Detect which cell encompasses the target text, then output its (X, Y) center coordinate. 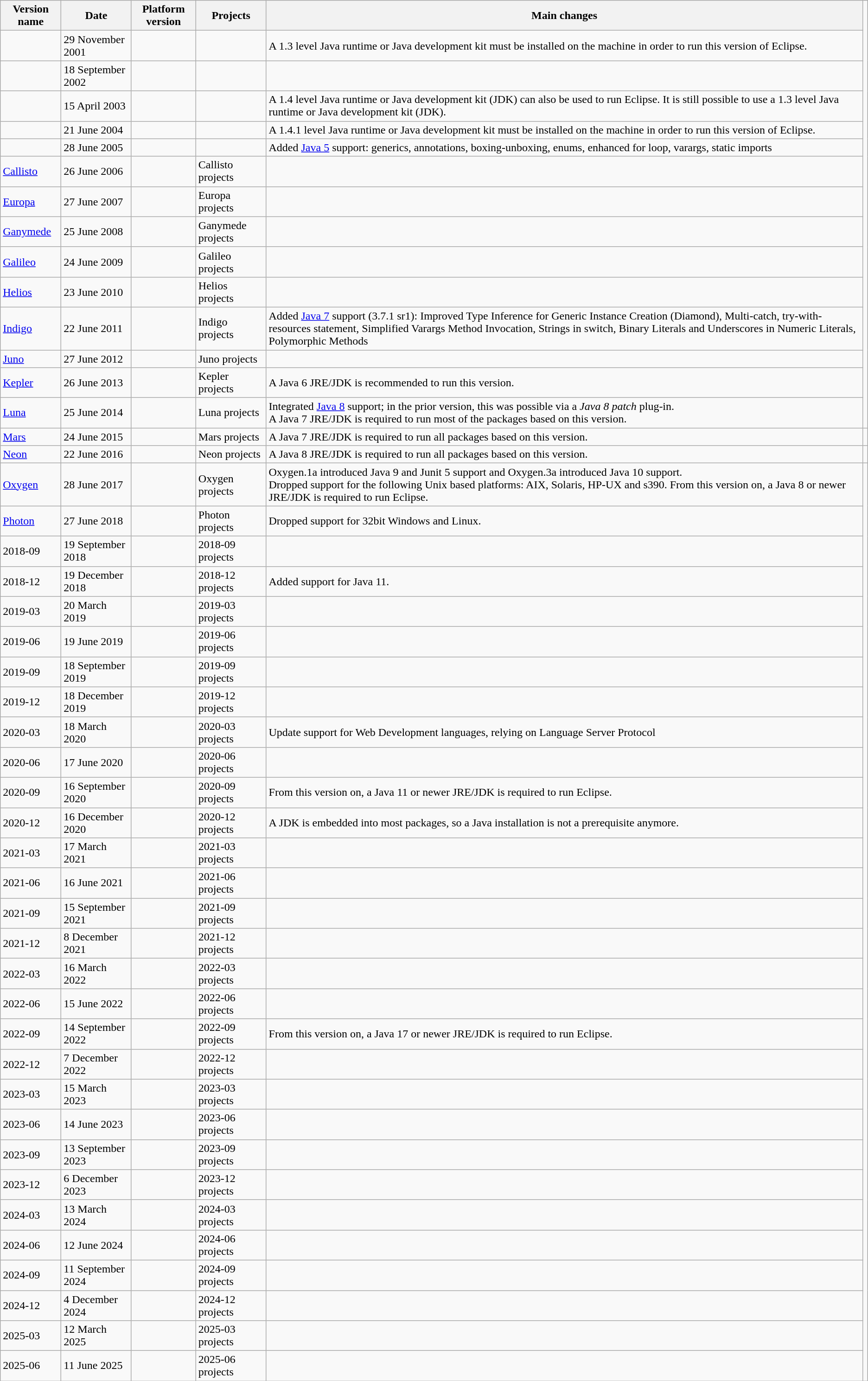
Helios (31, 292)
21 June 2004 (96, 130)
2023-06 projects (231, 1124)
Neon projects (231, 454)
2022-06 (31, 1004)
Galileo projects (231, 262)
From this version on, a Java 17 or newer JRE/JDK is required to run Eclipse. (564, 1034)
Callisto (31, 172)
Platform version (163, 16)
Added Java 5 support: generics, annotations, boxing-unboxing, enums, enhanced for loop, varargs, static imports (564, 147)
2018-09 projects (231, 551)
2020-12 projects (231, 823)
2022-03 projects (231, 974)
28 June 2017 (96, 485)
Helios projects (231, 292)
27 June 2007 (96, 201)
Oxygen (31, 485)
2018-12 (31, 582)
28 June 2005 (96, 147)
2019-03 (31, 611)
24 June 2009 (96, 262)
2023-03 (31, 1094)
2020-06 projects (231, 762)
Mars (31, 437)
2021-12 projects (231, 943)
2025-06 (31, 1366)
Version name (31, 16)
Luna (31, 413)
Kepler (31, 383)
A Java 6 JRE/JDK is recommended to run this version. (564, 383)
13 September 2023 (96, 1155)
19 December 2018 (96, 582)
2024-06 (31, 1245)
2025-06 projects (231, 1366)
Photon (31, 521)
Indigo projects (231, 328)
Juno (31, 358)
8 December 2021 (96, 943)
26 June 2013 (96, 383)
25 June 2014 (96, 413)
16 June 2021 (96, 883)
Mars projects (231, 437)
Ganymede (31, 232)
2024-03 (31, 1215)
2019-09 (31, 671)
2020-12 (31, 823)
18 December 2019 (96, 702)
2023-12 projects (231, 1184)
2019-06 (31, 642)
2021-12 (31, 943)
16 March 2022 (96, 974)
2020-06 (31, 762)
2020-09 projects (231, 792)
A Java 8 JRE/JDK is required to run all packages based on this version. (564, 454)
Europa (31, 201)
Date (96, 16)
A JDK is embedded into most packages, so a Java installation is not a prerequisite anymore. (564, 823)
14 June 2023 (96, 1124)
2021-09 (31, 914)
2022-03 (31, 974)
2019-06 projects (231, 642)
25 June 2008 (96, 232)
Added support for Java 11. (564, 582)
Projects (231, 16)
2024-06 projects (231, 1245)
7 December 2022 (96, 1064)
Ganymede projects (231, 232)
11 June 2025 (96, 1366)
A 1.3 level Java runtime or Java development kit must be installed on the machine in order to run this version of Eclipse. (564, 45)
18 March 2020 (96, 732)
2024-12 projects (231, 1305)
4 December 2024 (96, 1305)
2023-03 projects (231, 1094)
29 November 2001 (96, 45)
12 March 2025 (96, 1336)
Callisto projects (231, 172)
Europa projects (231, 201)
16 December 2020 (96, 823)
17 March 2021 (96, 853)
2025-03 projects (231, 1336)
2022-09 (31, 1034)
17 June 2020 (96, 762)
2021-03 (31, 853)
2023-09 projects (231, 1155)
15 June 2022 (96, 1004)
15 March 2023 (96, 1094)
18 September 2019 (96, 671)
22 June 2011 (96, 328)
2023-12 (31, 1184)
A Java 7 JRE/JDK is required to run all packages based on this version. (564, 437)
16 September 2020 (96, 792)
Neon (31, 454)
12 June 2024 (96, 1245)
22 June 2016 (96, 454)
2023-09 (31, 1155)
2019-12 (31, 702)
27 June 2012 (96, 358)
11 September 2024 (96, 1275)
2022-09 projects (231, 1034)
13 March 2024 (96, 1215)
2018-09 (31, 551)
2021-06 (31, 883)
27 June 2018 (96, 521)
From this version on, a Java 11 or newer JRE/JDK is required to run Eclipse. (564, 792)
2023-06 (31, 1124)
Photon projects (231, 521)
2019-03 projects (231, 611)
6 December 2023 (96, 1184)
Indigo (31, 328)
23 June 2010 (96, 292)
2024-09 (31, 1275)
Dropped support for 32bit Windows and Linux. (564, 521)
15 September 2021 (96, 914)
Luna projects (231, 413)
Update support for Web Development languages, relying on Language Server Protocol (564, 732)
2022-12 (31, 1064)
2024-09 projects (231, 1275)
20 March 2019 (96, 611)
2020-03 (31, 732)
Main changes (564, 16)
2021-03 projects (231, 853)
14 September 2022 (96, 1034)
2021-09 projects (231, 914)
19 September 2018 (96, 551)
24 June 2015 (96, 437)
Juno projects (231, 358)
2022-12 projects (231, 1064)
Galileo (31, 262)
2025-03 (31, 1336)
2019-12 projects (231, 702)
Kepler projects (231, 383)
15 April 2003 (96, 106)
2024-12 (31, 1305)
2019-09 projects (231, 671)
26 June 2006 (96, 172)
2020-03 projects (231, 732)
2018-12 projects (231, 582)
2021-06 projects (231, 883)
19 June 2019 (96, 642)
18 September 2002 (96, 76)
A 1.4.1 level Java runtime or Java development kit must be installed on the machine in order to run this version of Eclipse. (564, 130)
2024-03 projects (231, 1215)
2022-06 projects (231, 1004)
Oxygen projects (231, 485)
2020-09 (31, 792)
